Identify which cell holds the provided text, then report its (X, Y) central coordinate. 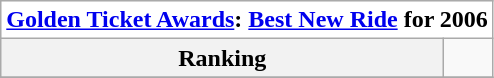
Ranking (222, 58)
Golden Ticket Awards: Best New Ride for 2006 (248, 20)
